Return [X, Y] of the center of cell containing provided text 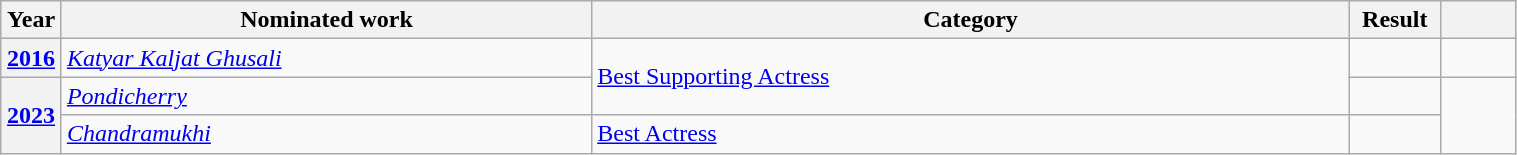
2023 [32, 115]
Best Supporting Actress [971, 77]
Result [1394, 20]
Category [971, 20]
Katyar Kaljat Ghusali [326, 58]
Best Actress [971, 134]
Chandramukhi [326, 134]
Nominated work [326, 20]
2016 [32, 58]
Pondicherry [326, 96]
Year [32, 20]
